Scan for the cell matching the given text and deliver its [X, Y] coordinate at center. 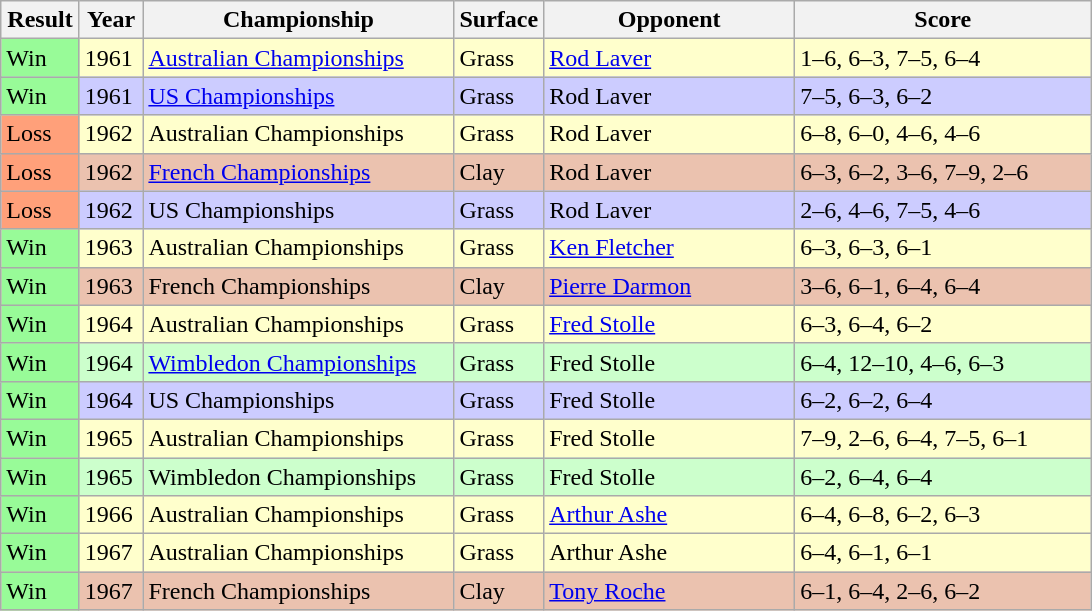
3–6, 6–1, 6–4, 6–4 [943, 286]
Surface [499, 20]
6–3, 6–2, 3–6, 7–9, 2–6 [943, 172]
1966 [111, 515]
6–2, 6–2, 6–4 [943, 400]
7–9, 2–6, 6–4, 7–5, 6–1 [943, 438]
Result [40, 20]
6–4, 6–1, 6–1 [943, 553]
6–8, 6–0, 4–6, 4–6 [943, 134]
Score [943, 20]
Tony Roche [670, 591]
Championship [298, 20]
6–3, 6–4, 6–2 [943, 324]
Opponent [670, 20]
6–3, 6–3, 6–1 [943, 248]
2–6, 4–6, 7–5, 4–6 [943, 210]
1–6, 6–3, 7–5, 6–4 [943, 58]
Year [111, 20]
6–4, 6–8, 6–2, 6–3 [943, 515]
Pierre Darmon [670, 286]
Ken Fletcher [670, 248]
6–1, 6–4, 2–6, 6–2 [943, 591]
7–5, 6–3, 6–2 [943, 96]
6–4, 12–10, 4–6, 6–3 [943, 362]
6–2, 6–4, 6–4 [943, 477]
